Search for the cell housing the specified text and yield its (X, Y) center coordinate. 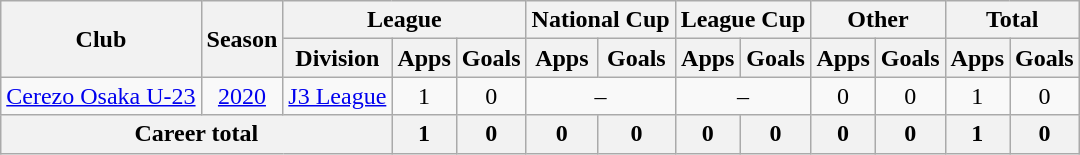
Division (338, 58)
Club (101, 39)
2020 (242, 96)
Cerezo Osaka U-23 (101, 96)
Career total (196, 134)
National Cup (600, 20)
League Cup (743, 20)
League (404, 20)
Season (242, 39)
Other (878, 20)
Total (1012, 20)
J3 League (338, 96)
